Identify which cell holds the provided text, then report its [X, Y] central coordinate. 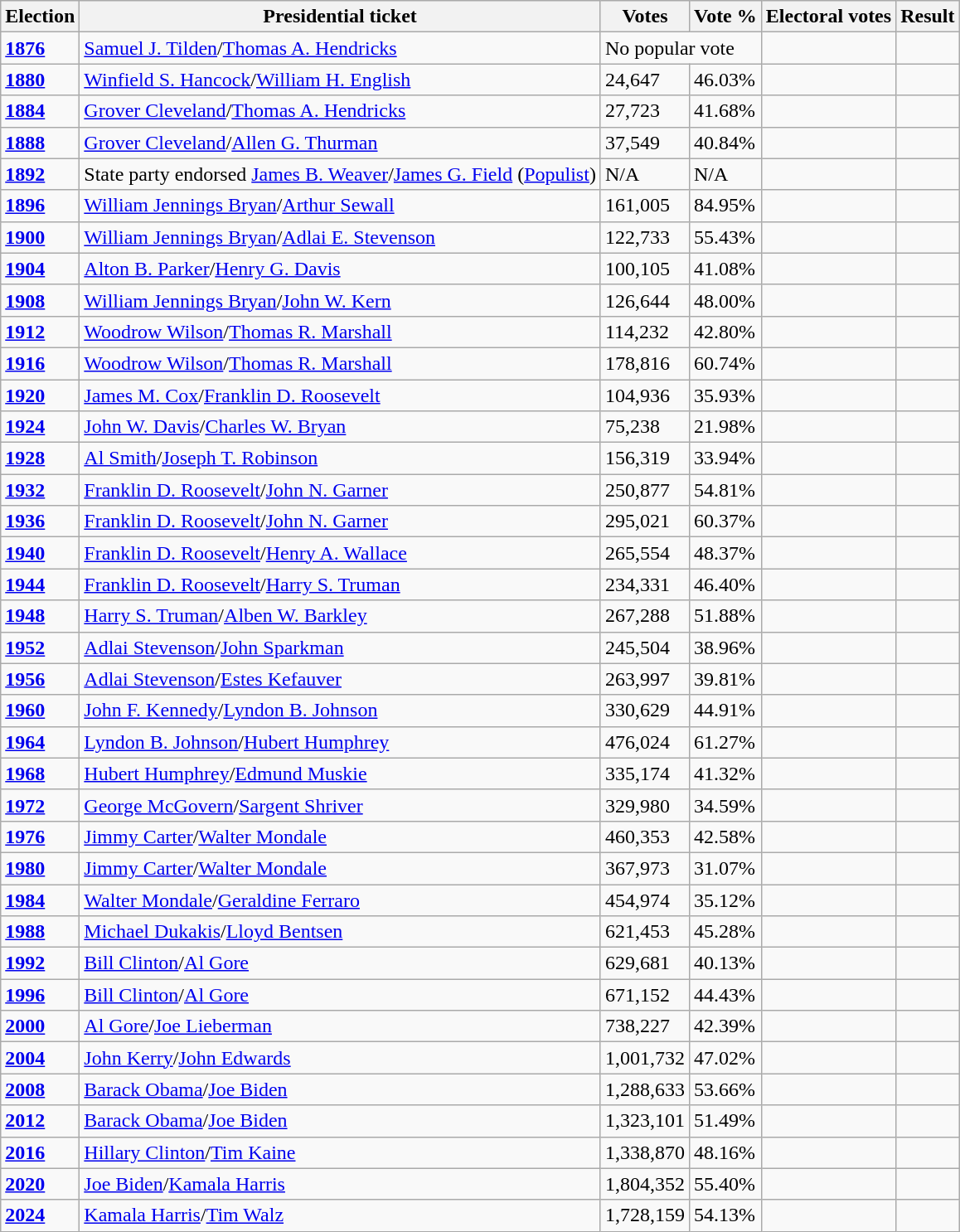
38.96% [725, 648]
42.58% [725, 837]
1,288,633 [645, 1089]
Election [40, 17]
1944 [40, 584]
51.49% [725, 1121]
46.03% [725, 80]
738,227 [645, 1026]
1892 [40, 174]
35.12% [725, 900]
100,105 [645, 269]
122,733 [645, 237]
55.43% [725, 237]
48.00% [725, 300]
2008 [40, 1089]
54.13% [725, 1215]
2012 [40, 1121]
335,174 [645, 774]
42.80% [725, 332]
460,353 [645, 837]
1996 [40, 995]
33.94% [725, 458]
41.32% [725, 774]
245,504 [645, 648]
Kamala Harris/Tim Walz [340, 1215]
267,288 [645, 616]
Franklin D. Roosevelt/Harry S. Truman [340, 584]
1908 [40, 300]
42.39% [725, 1026]
2000 [40, 1026]
1968 [40, 774]
Al Smith/Joseph T. Robinson [340, 458]
295,021 [645, 521]
State party endorsed James B. Weaver/James G. Field (Populist) [340, 174]
31.07% [725, 868]
James M. Cox/Franklin D. Roosevelt [340, 395]
Result [928, 17]
1992 [40, 963]
2024 [40, 1215]
2004 [40, 1058]
1932 [40, 490]
234,331 [645, 584]
454,974 [645, 900]
William Jennings Bryan/Arthur Sewall [340, 206]
53.66% [725, 1089]
George McGovern/Sargent Shriver [340, 805]
1924 [40, 427]
75,238 [645, 427]
21.98% [725, 427]
1912 [40, 332]
1964 [40, 742]
Michael Dukakis/Lloyd Bentsen [340, 932]
60.74% [725, 363]
60.37% [725, 521]
Hillary Clinton/Tim Kaine [340, 1152]
1972 [40, 805]
104,936 [645, 395]
Votes [645, 17]
Walter Mondale/Geraldine Ferraro [340, 900]
1,338,870 [645, 1152]
William Jennings Bryan/Adlai E. Stevenson [340, 237]
1948 [40, 616]
1988 [40, 932]
1984 [40, 900]
161,005 [645, 206]
Lyndon B. Johnson/Hubert Humphrey [340, 742]
48.16% [725, 1152]
Electoral votes [828, 17]
48.37% [725, 553]
1920 [40, 395]
Al Gore/Joe Lieberman [340, 1026]
1940 [40, 553]
1900 [40, 237]
1904 [40, 269]
44.91% [725, 711]
Winfield S. Hancock/William H. English [340, 80]
1884 [40, 111]
61.27% [725, 742]
1,728,159 [645, 1215]
John W. Davis/Charles W. Bryan [340, 427]
1876 [40, 48]
126,644 [645, 300]
330,629 [645, 711]
William Jennings Bryan/John W. Kern [340, 300]
54.81% [725, 490]
156,319 [645, 458]
41.08% [725, 269]
1976 [40, 837]
329,980 [645, 805]
1952 [40, 648]
2016 [40, 1152]
367,973 [645, 868]
671,152 [645, 995]
Harry S. Truman/Alben W. Barkley [340, 616]
40.13% [725, 963]
Hubert Humphrey/Edmund Muskie [340, 774]
Franklin D. Roosevelt/Henry A. Wallace [340, 553]
Vote % [725, 17]
1880 [40, 80]
265,554 [645, 553]
Grover Cleveland/Allen G. Thurman [340, 143]
Joe Biden/Kamala Harris [340, 1184]
39.81% [725, 679]
1960 [40, 711]
Presidential ticket [340, 17]
John Kerry/John Edwards [340, 1058]
40.84% [725, 143]
250,877 [645, 490]
Grover Cleveland/Thomas A. Hendricks [340, 111]
1980 [40, 868]
629,681 [645, 963]
621,453 [645, 932]
1936 [40, 521]
1896 [40, 206]
51.88% [725, 616]
34.59% [725, 805]
John F. Kennedy/Lyndon B. Johnson [340, 711]
46.40% [725, 584]
2020 [40, 1184]
44.43% [725, 995]
Samuel J. Tilden/Thomas A. Hendricks [340, 48]
55.40% [725, 1184]
1,323,101 [645, 1121]
No popular vote [681, 48]
1956 [40, 679]
47.02% [725, 1058]
476,024 [645, 742]
263,997 [645, 679]
Adlai Stevenson/John Sparkman [340, 648]
1888 [40, 143]
1928 [40, 458]
Alton B. Parker/Henry G. Davis [340, 269]
35.93% [725, 395]
24,647 [645, 80]
1,804,352 [645, 1184]
178,816 [645, 363]
84.95% [725, 206]
1916 [40, 363]
37,549 [645, 143]
41.68% [725, 111]
45.28% [725, 932]
1,001,732 [645, 1058]
27,723 [645, 111]
Adlai Stevenson/Estes Kefauver [340, 679]
114,232 [645, 332]
